Search for the cell housing the specified text and yield its (x, y) center coordinate. 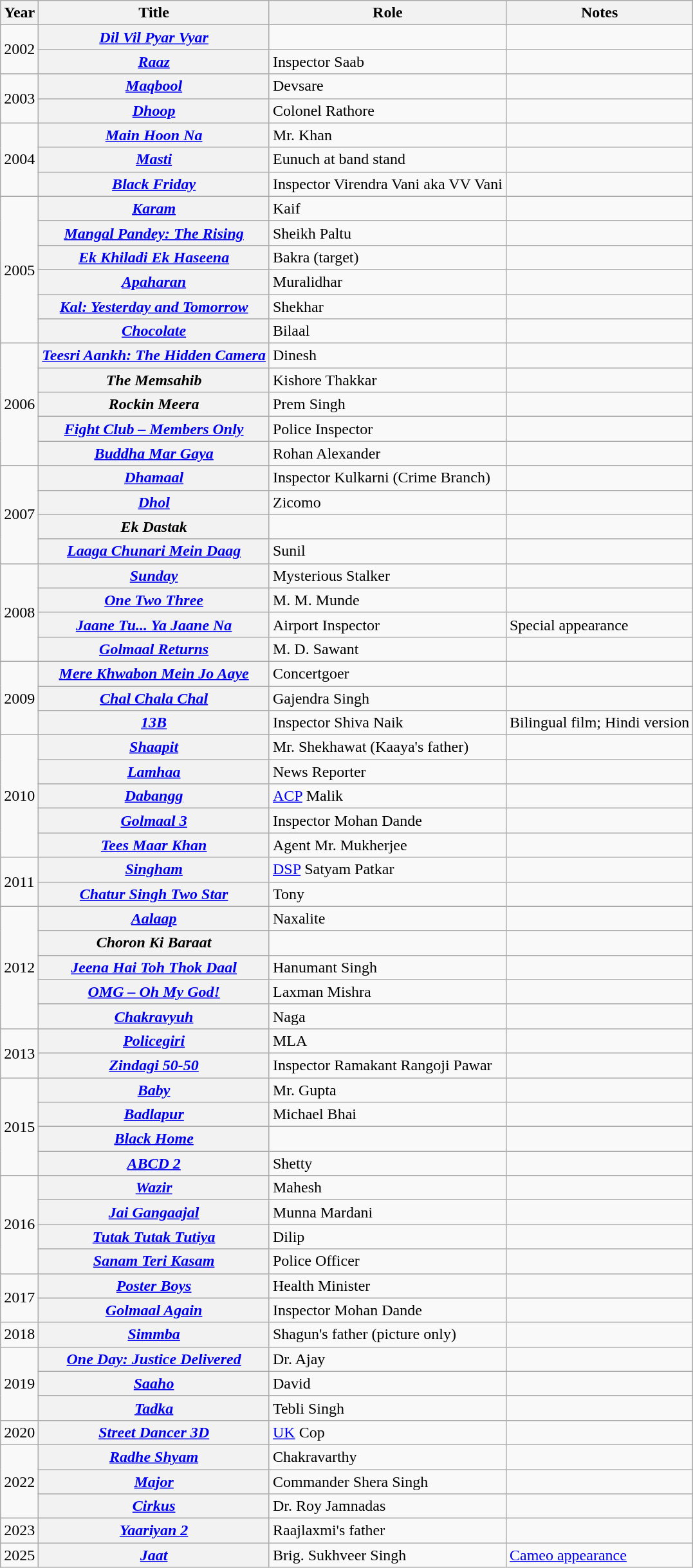
Munna Mardani (387, 1212)
Wazir (154, 1188)
Mr. Khan (387, 135)
Sunday (154, 576)
Tutak Tutak Tutiya (154, 1237)
Tadka (154, 1408)
Poster Boys (154, 1286)
Bilaal (387, 331)
Kishore Thakkar (387, 380)
Colonel Rathore (387, 111)
Inspector Shiva Naik (387, 723)
2008 (19, 612)
Jaane Tu... Ya Jaane Na (154, 624)
2020 (19, 1432)
Inspector Kulkarni (Crime Branch) (387, 478)
Kal: Yesterday and Tomorrow (154, 307)
Simmba (154, 1335)
UK Cop (387, 1432)
Year (19, 13)
Golmaal Again (154, 1310)
2006 (19, 405)
Dinesh (387, 356)
David (387, 1383)
Singham (154, 870)
Choron Ki Baraat (154, 943)
Brig. Sukhveer Singh (387, 1555)
Street Dancer 3D (154, 1432)
2010 (19, 796)
Prem Singh (387, 405)
Shekhar (387, 307)
Bilingual film; Hindi version (599, 723)
Airport Inspector (387, 624)
Mere Khwabon Mein Jo Aaye (154, 673)
Baby (154, 1090)
M. D. Sawant (387, 649)
2023 (19, 1531)
Chocolate (154, 331)
Dhol (154, 502)
Main Hoon Na (154, 135)
Black Friday (154, 184)
News Reporter (387, 772)
Shagun's father (picture only) (387, 1335)
Shaapit (154, 747)
Dhoop (154, 111)
Teesri Aankh: The Hidden Camera (154, 356)
Zicomo (387, 502)
Inspector Saab (387, 62)
Badlapur (154, 1115)
2022 (19, 1481)
Radhe Shyam (154, 1457)
2012 (19, 967)
Zindagi 50-50 (154, 1065)
Ek Dastak (154, 527)
Black Home (154, 1139)
Maqbool (154, 86)
Raajlaxmi's father (387, 1531)
ABCD 2 (154, 1163)
Rockin Meera (154, 405)
Jai Gangaajal (154, 1212)
Shetty (387, 1163)
Special appearance (599, 624)
2019 (19, 1383)
Hanumant Singh (387, 967)
Laaga Chunari Mein Daag (154, 551)
Muralidhar (387, 282)
Mysterious Stalker (387, 576)
Policegiri (154, 1041)
2025 (19, 1555)
Dabangg (154, 796)
OMG – Oh My God! (154, 992)
Cameo appearance (599, 1555)
Sunil (387, 551)
Yaariyan 2 (154, 1531)
2016 (19, 1225)
Title (154, 13)
Dr. Ajay (387, 1359)
Kaif (387, 208)
Inspector Virendra Vani aka VV Vani (387, 184)
MLA (387, 1041)
2018 (19, 1335)
Tees Maar Khan (154, 845)
2002 (19, 50)
Golmaal 3 (154, 821)
Lamhaa (154, 772)
Mr. Shekhawat (Kaaya's father) (387, 747)
DSP Satyam Patkar (387, 870)
2009 (19, 698)
Notes (599, 13)
Michael Bhai (387, 1115)
One Day: Justice Delivered (154, 1359)
2007 (19, 515)
Inspector Ramakant Rangoji Pawar (387, 1065)
Masti (154, 160)
Karam (154, 208)
Tony (387, 894)
Chal Chala Chal (154, 698)
Gajendra Singh (387, 698)
Jaat (154, 1555)
Buddha Mar Gaya (154, 453)
Commander Shera Singh (387, 1481)
Police Inspector (387, 429)
Naga (387, 1016)
Saaho (154, 1383)
13B (154, 723)
Eunuch at band stand (387, 160)
M. M. Munde (387, 600)
Jeena Hai Toh Thok Daal (154, 967)
Mahesh (387, 1188)
Cirkus (154, 1506)
Role (387, 13)
One Two Three (154, 600)
2003 (19, 98)
Naxalite (387, 918)
Major (154, 1481)
Aalaap (154, 918)
Ek Khiladi Ek Haseena (154, 257)
Chakravyuh (154, 1016)
Fight Club – Members Only (154, 429)
Chakravarthy (387, 1457)
Bakra (target) (387, 257)
Dr. Roy Jamnadas (387, 1506)
Laxman Mishra (387, 992)
2005 (19, 269)
Sanam Teri Kasam (154, 1261)
2015 (19, 1127)
ACP Malik (387, 796)
Apaharan (154, 282)
Police Officer (387, 1261)
Tebli Singh (387, 1408)
Dil Vil Pyar Vyar (154, 37)
2011 (19, 882)
The Memsahib (154, 380)
Sheikh Paltu (387, 233)
Mr. Gupta (387, 1090)
2013 (19, 1053)
Chatur Singh Two Star (154, 894)
Health Minister (387, 1286)
Dhamaal (154, 478)
Devsare (387, 86)
Agent Mr. Mukherjee (387, 845)
Dilip (387, 1237)
Rohan Alexander (387, 453)
Concertgoer (387, 673)
2004 (19, 160)
Raaz (154, 62)
Mangal Pandey: The Rising (154, 233)
Golmaal Returns (154, 649)
2017 (19, 1298)
